Return the [X, Y] coordinate for the center point of the cell that contains the specified text.  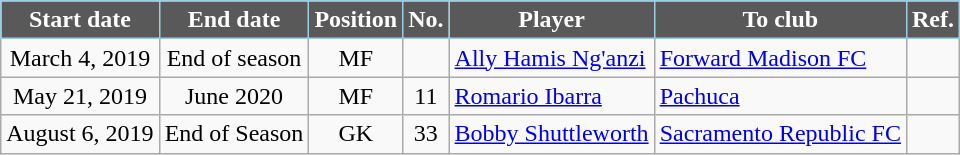
Ally Hamis Ng'anzi [552, 58]
Romario Ibarra [552, 96]
GK [356, 134]
Sacramento Republic FC [780, 134]
May 21, 2019 [80, 96]
To club [780, 20]
Player [552, 20]
Bobby Shuttleworth [552, 134]
March 4, 2019 [80, 58]
Forward Madison FC [780, 58]
11 [426, 96]
Start date [80, 20]
33 [426, 134]
Pachuca [780, 96]
No. [426, 20]
Position [356, 20]
End date [234, 20]
Ref. [932, 20]
June 2020 [234, 96]
End of Season [234, 134]
End of season [234, 58]
August 6, 2019 [80, 134]
